Detect which cell encompasses the target text, then output its [x, y] center coordinate. 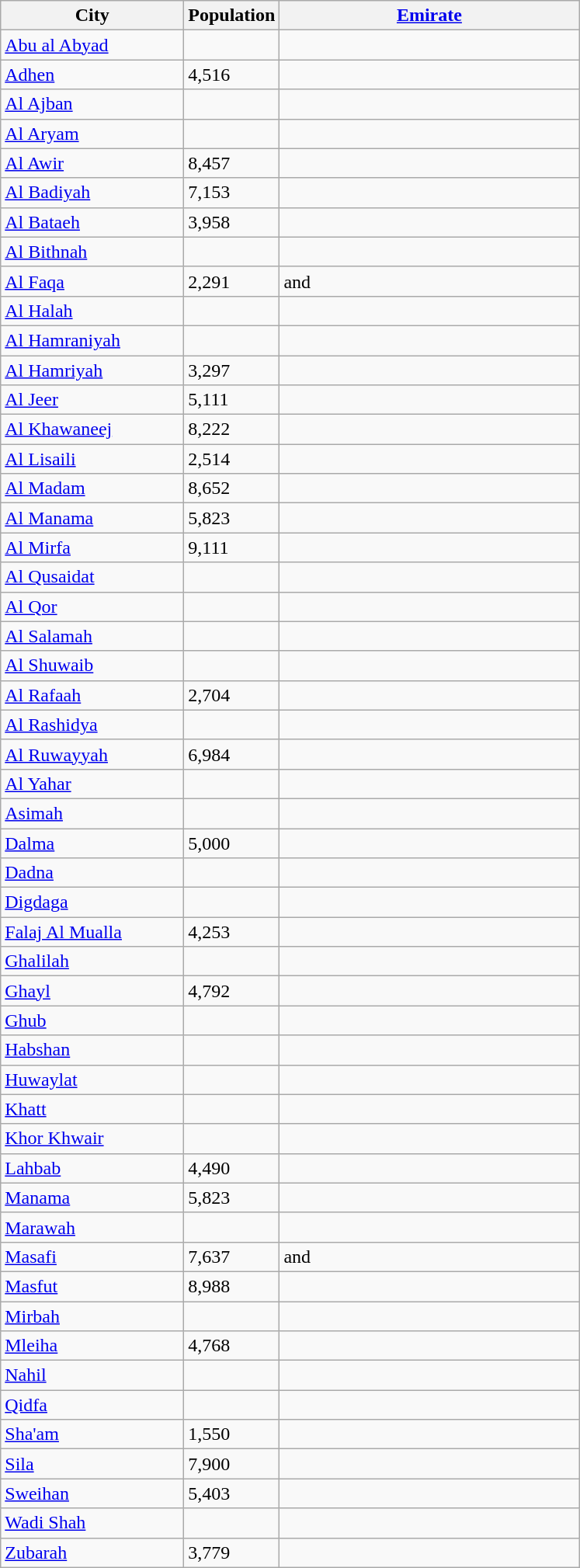
Lahbab [92, 1168]
Al Mirfa [92, 548]
Al Qor [92, 607]
Zubarah [92, 1552]
Emirate [429, 16]
Ghayl [92, 991]
Dalma [92, 843]
Marawah [92, 1227]
Al Jeer [92, 400]
Al Bataeh [92, 222]
Al Rafaah [92, 695]
6,984 [231, 754]
Al Manama [92, 518]
Sha'am [92, 1434]
8,457 [231, 163]
Al Faqa [92, 281]
4,768 [231, 1346]
5,403 [231, 1493]
Al Qusaidat [92, 577]
4,490 [231, 1168]
8,652 [231, 488]
Masfut [92, 1286]
Al Lisaili [92, 459]
Al Yahar [92, 784]
3,297 [231, 370]
Wadi Shah [92, 1523]
4,253 [231, 932]
Al Khawaneej [92, 429]
5,111 [231, 400]
Khor Khwair [92, 1139]
Al Awir [92, 163]
3,958 [231, 222]
Masafi [92, 1257]
3,779 [231, 1552]
Al Halah [92, 311]
Dadna [92, 873]
Huwaylat [92, 1080]
Falaj Al Mualla [92, 932]
7,900 [231, 1464]
Ghub [92, 1020]
Sweihan [92, 1493]
Nahil [92, 1375]
Population [231, 16]
Manama [92, 1198]
Asimah [92, 813]
Al Madam [92, 488]
Al Ruwayyah [92, 754]
8,222 [231, 429]
8,988 [231, 1286]
Adhen [92, 75]
Al Badiyah [92, 193]
Al Salamah [92, 636]
Digdaga [92, 902]
5,000 [231, 843]
Sila [92, 1464]
Khatt [92, 1109]
Al Hamriyah [92, 370]
2,291 [231, 281]
Al Ajban [92, 104]
2,514 [231, 459]
7,153 [231, 193]
4,516 [231, 75]
Mleiha [92, 1346]
Al Hamraniyah [92, 340]
Qidfa [92, 1405]
Al Shuwaib [92, 666]
Habshan [92, 1050]
9,111 [231, 548]
Al Aryam [92, 134]
Al Rashidya [92, 725]
Al Bithnah [92, 252]
2,704 [231, 695]
4,792 [231, 991]
Ghalilah [92, 961]
Abu al Abyad [92, 45]
7,637 [231, 1257]
Mirbah [92, 1316]
City [92, 16]
1,550 [231, 1434]
